Provide the (X, Y) coordinate of the cell's center where the given text is located.  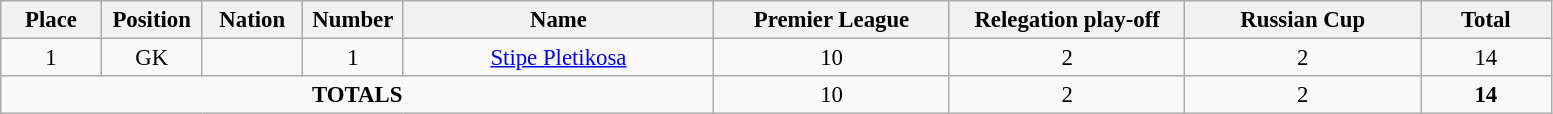
Position (152, 20)
Nation (252, 20)
Name (558, 20)
Relegation play-off (1067, 20)
Place (52, 20)
Total (1486, 20)
Russian Cup (1303, 20)
GK (152, 58)
Stipe Pletikosa (558, 58)
TOTALS (358, 95)
Premier League (832, 20)
Number (354, 20)
